Identify which cell holds the provided text, then report its (X, Y) central coordinate. 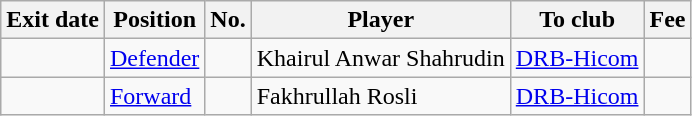
Fakhrullah Rosli (380, 96)
Player (380, 20)
To club (577, 20)
Khairul Anwar Shahrudin (380, 58)
No. (228, 20)
Fee (668, 20)
Position (154, 20)
Forward (154, 96)
Exit date (53, 20)
Defender (154, 58)
